From the cell containing the given text, extract its center point as (x, y) coordinate. 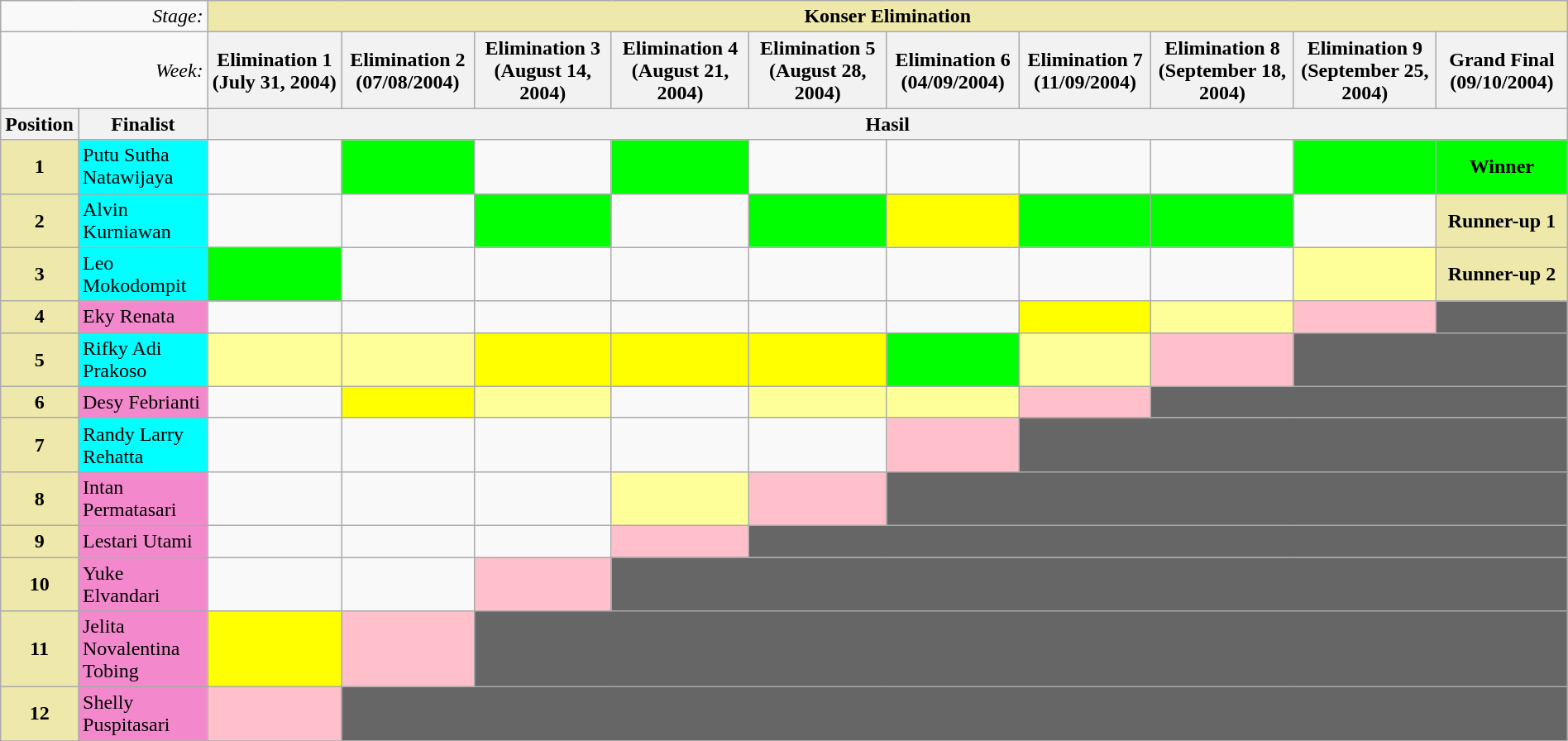
Elimination 4 (August 21, 2004) (680, 70)
Jelita Novalentina Tobing (142, 649)
Hasil (887, 124)
1 (40, 167)
5 (40, 359)
Elimination 8 (September 18, 2004) (1222, 70)
Elimination 7 (11/09/2004) (1085, 70)
Grand Final (09/10/2004) (1502, 70)
10 (40, 584)
Elimination 1 (July 31, 2004) (275, 70)
Winner (1502, 167)
Lestari Utami (142, 541)
12 (40, 715)
Week: (104, 70)
7 (40, 445)
Elimination 6 (04/09/2004) (953, 70)
Eky Renata (142, 317)
11 (40, 649)
3 (40, 275)
Runner-up 2 (1502, 275)
Elimination 3 (August 14, 2004) (543, 70)
4 (40, 317)
Rifky Adi Prakoso (142, 359)
Desy Febrianti (142, 402)
6 (40, 402)
Position (40, 124)
Yuke Elvandari (142, 584)
Shelly Puspitasari (142, 715)
Finalist (142, 124)
8 (40, 498)
Leo Mokodompit (142, 275)
9 (40, 541)
Alvin Kurniawan (142, 220)
2 (40, 220)
Elimination 5 (August 28, 2004) (818, 70)
Runner-up 1 (1502, 220)
Putu Sutha Natawijaya (142, 167)
Konser Elimination (887, 17)
Intan Permatasari (142, 498)
Stage: (104, 17)
Randy Larry Rehatta (142, 445)
Elimination 9 (September 25, 2004) (1365, 70)
Elimination 2 (07/08/2004) (409, 70)
